Search for the cell housing the specified text and yield its (x, y) center coordinate. 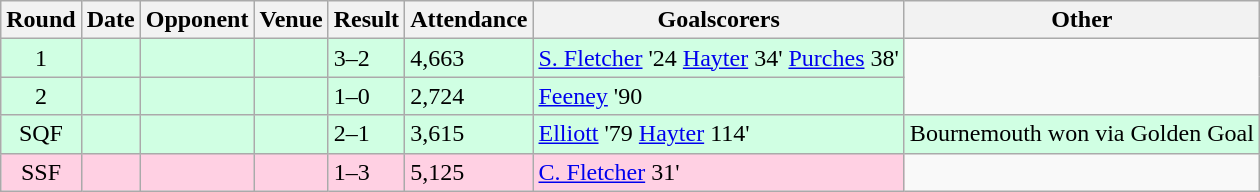
1–0 (366, 96)
Result (366, 20)
4,663 (469, 58)
C. Fletcher 31' (718, 172)
2 (41, 96)
3,615 (469, 134)
Round (41, 20)
Venue (291, 20)
S. Fletcher '24 Hayter 34' Purches 38' (718, 58)
Elliott '79 Hayter 114' (718, 134)
2,724 (469, 96)
3–2 (366, 58)
Attendance (469, 20)
SSF (41, 172)
Bournemouth won via Golden Goal (1082, 134)
Other (1082, 20)
2–1 (366, 134)
5,125 (469, 172)
Date (110, 20)
Goalscorers (718, 20)
SQF (41, 134)
1 (41, 58)
Feeney '90 (718, 96)
1–3 (366, 172)
Opponent (197, 20)
